Locate the cell with the specified text and output its [X, Y] center coordinate. 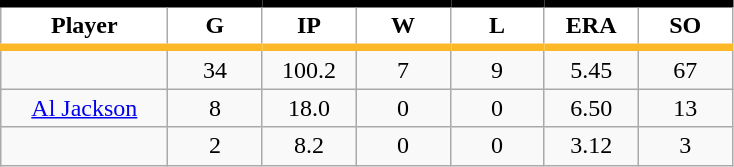
3 [685, 146]
13 [685, 108]
Player [84, 26]
SO [685, 26]
9 [497, 68]
W [403, 26]
L [497, 26]
34 [215, 68]
8 [215, 108]
5.45 [591, 68]
8.2 [309, 146]
6.50 [591, 108]
100.2 [309, 68]
67 [685, 68]
7 [403, 68]
ERA [591, 26]
3.12 [591, 146]
IP [309, 26]
18.0 [309, 108]
2 [215, 146]
Al Jackson [84, 108]
G [215, 26]
